From the cell containing the given text, extract its center point as (X, Y) coordinate. 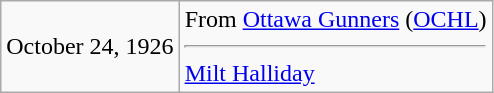
October 24, 1926 (90, 47)
From Ottawa Gunners (OCHL)Milt Halliday (336, 47)
